Capture the cell that displays the provided text and extract its (X, Y) central coordinate. 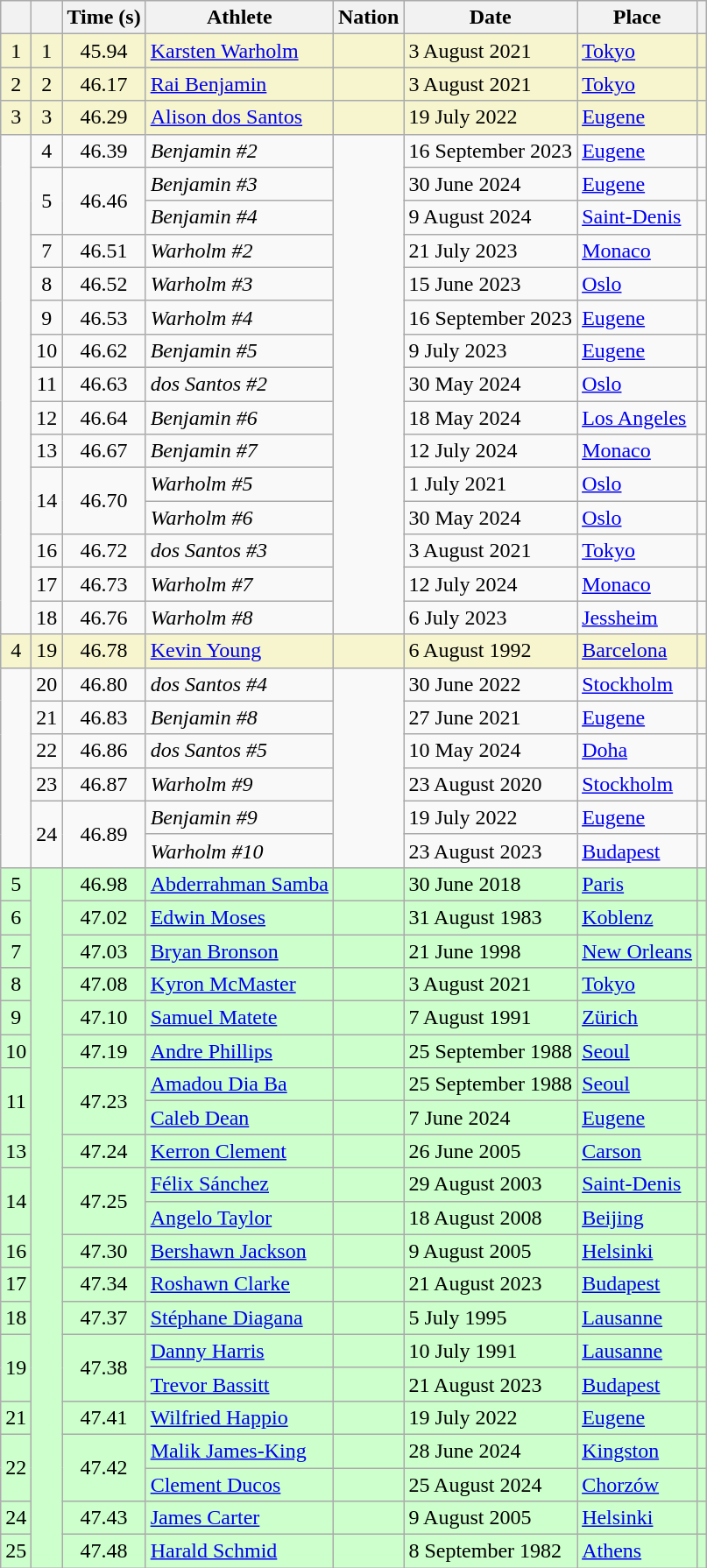
6 (16, 917)
Edwin Moses (239, 917)
Abderrahman Samba (239, 884)
23 (47, 784)
46.63 (103, 384)
Warholm #10 (239, 851)
Bryan Bronson (239, 950)
46.87 (103, 784)
23 August 2023 (491, 851)
Amadou Dia Ba (239, 1084)
Wilfried Happio (239, 1417)
47.41 (103, 1417)
47.42 (103, 1467)
47.25 (103, 1201)
Athens (638, 1551)
dos Santos #5 (239, 751)
Benjamin #3 (239, 184)
Clement Ducos (239, 1485)
Kingston (638, 1451)
Paris (638, 884)
21 June 1998 (491, 950)
Karsten Warholm (239, 51)
Angelo Taylor (239, 1218)
dos Santos #2 (239, 384)
Benjamin #4 (239, 217)
James Carter (239, 1518)
10 May 2024 (491, 751)
Benjamin #6 (239, 418)
30 June 2022 (491, 684)
Alison dos Santos (239, 117)
8 September 1982 (491, 1551)
Danny Harris (239, 1351)
47.43 (103, 1518)
Benjamin #2 (239, 151)
30 June 2018 (491, 884)
46.73 (103, 584)
46.76 (103, 618)
47.30 (103, 1251)
46.62 (103, 350)
Athlete (239, 18)
Warholm #6 (239, 518)
Warholm #7 (239, 584)
47.19 (103, 1051)
1 July 2021 (491, 484)
Malik James-King (239, 1451)
9 August 2024 (491, 217)
20 (47, 684)
45.94 (103, 51)
46.67 (103, 451)
30 June 2024 (491, 184)
47.08 (103, 985)
Place (638, 18)
47.48 (103, 1551)
Warholm #3 (239, 284)
10 July 1991 (491, 1351)
dos Santos #4 (239, 684)
6 July 2023 (491, 618)
46.83 (103, 717)
Barcelona (638, 651)
Kevin Young (239, 651)
46.80 (103, 684)
Warholm #8 (239, 618)
Andre Phillips (239, 1051)
25 August 2024 (491, 1485)
46.98 (103, 884)
47.34 (103, 1284)
Trevor Bassitt (239, 1384)
Warholm #5 (239, 484)
Nation (368, 18)
12 (47, 418)
6 August 1992 (491, 651)
Doha (638, 751)
47.38 (103, 1367)
47.03 (103, 950)
Stéphane Diagana (239, 1317)
46.70 (103, 501)
New Orleans (638, 950)
47.10 (103, 1018)
Kerron Clement (239, 1151)
28 June 2024 (491, 1451)
Benjamin #5 (239, 350)
46.89 (103, 834)
46.72 (103, 551)
46.51 (103, 251)
46.86 (103, 751)
46.46 (103, 201)
46.52 (103, 284)
18 May 2024 (491, 418)
Koblenz (638, 917)
Benjamin #8 (239, 717)
21 July 2023 (491, 251)
5 July 1995 (491, 1317)
46.64 (103, 418)
7 August 1991 (491, 1018)
Chorzów (638, 1485)
Time (s) (103, 18)
46.78 (103, 651)
46.39 (103, 151)
18 August 2008 (491, 1218)
Caleb Dean (239, 1118)
23 August 2020 (491, 784)
Warholm #9 (239, 784)
46.29 (103, 117)
46.17 (103, 84)
Félix Sánchez (239, 1184)
Carson (638, 1151)
Benjamin #9 (239, 817)
31 August 1983 (491, 917)
26 June 2005 (491, 1151)
7 June 2024 (491, 1118)
Jessheim (638, 618)
Beijing (638, 1218)
47.02 (103, 917)
Los Angeles (638, 418)
Zürich (638, 1018)
46.53 (103, 317)
47.37 (103, 1317)
47.23 (103, 1101)
15 June 2023 (491, 284)
29 August 2003 (491, 1184)
9 July 2023 (491, 350)
dos Santos #3 (239, 551)
Bershawn Jackson (239, 1251)
Kyron McMaster (239, 985)
Rai Benjamin (239, 84)
Date (491, 18)
Warholm #2 (239, 251)
Roshawn Clarke (239, 1284)
Benjamin #7 (239, 451)
27 June 2021 (491, 717)
Warholm #4 (239, 317)
47.24 (103, 1151)
Harald Schmid (239, 1551)
25 (16, 1551)
Samuel Matete (239, 1018)
